From the cell containing the given text, extract its center point as (X, Y) coordinate. 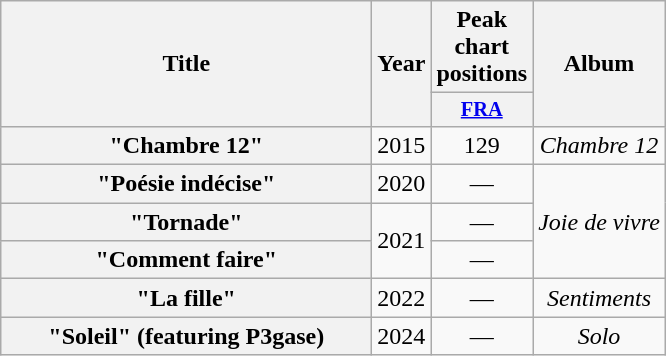
Title (186, 64)
Sentiments (600, 298)
129 (482, 145)
"La fille" (186, 298)
Album (600, 64)
2024 (402, 336)
2020 (402, 184)
2022 (402, 298)
"Soleil" (featuring P3gase) (186, 336)
"Poésie indécise" (186, 184)
2015 (402, 145)
Solo (600, 336)
"Tornade" (186, 222)
Year (402, 64)
"Chambre 12" (186, 145)
FRA (482, 110)
Peak chart positions (482, 47)
Chambre 12 (600, 145)
Joie de vivre (600, 222)
"Comment faire" (186, 260)
2021 (402, 241)
